Detect which cell encompasses the target text, then output its (X, Y) center coordinate. 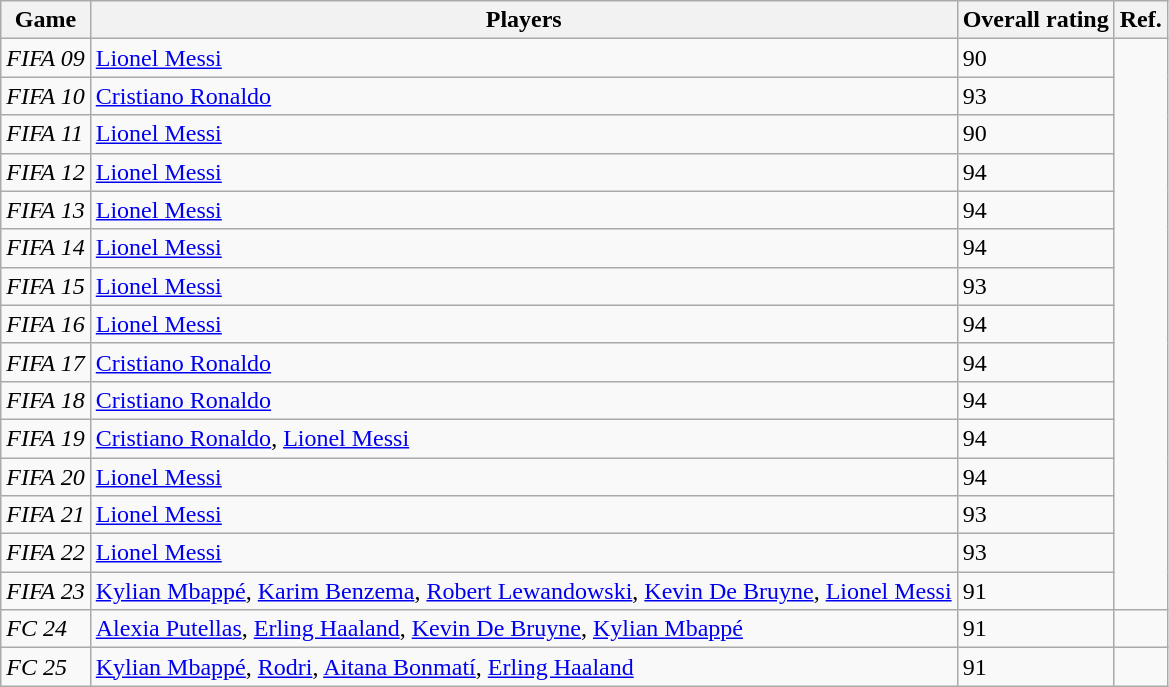
Overall rating (1036, 20)
FIFA 23 (46, 591)
FIFA 17 (46, 362)
FIFA 11 (46, 134)
FIFA 16 (46, 324)
FIFA 12 (46, 172)
Kylian Mbappé, Karim Benzema, Robert Lewandowski, Kevin De Bruyne, Lionel Messi (524, 591)
FIFA 19 (46, 438)
Cristiano Ronaldo, Lionel Messi (524, 438)
FIFA 09 (46, 58)
FIFA 20 (46, 477)
Alexia Putellas, Erling Haaland, Kevin De Bruyne, Kylian Mbappé (524, 629)
Players (524, 20)
FC 25 (46, 667)
Game (46, 20)
FIFA 10 (46, 96)
FIFA 15 (46, 286)
FIFA 14 (46, 248)
FC 24 (46, 629)
Kylian Mbappé, Rodri, Aitana Bonmatí, Erling Haaland (524, 667)
Ref. (1140, 20)
FIFA 21 (46, 515)
FIFA 18 (46, 400)
FIFA 13 (46, 210)
FIFA 22 (46, 553)
